Provide the (x, y) coordinate of the cell's center where the given text is located.  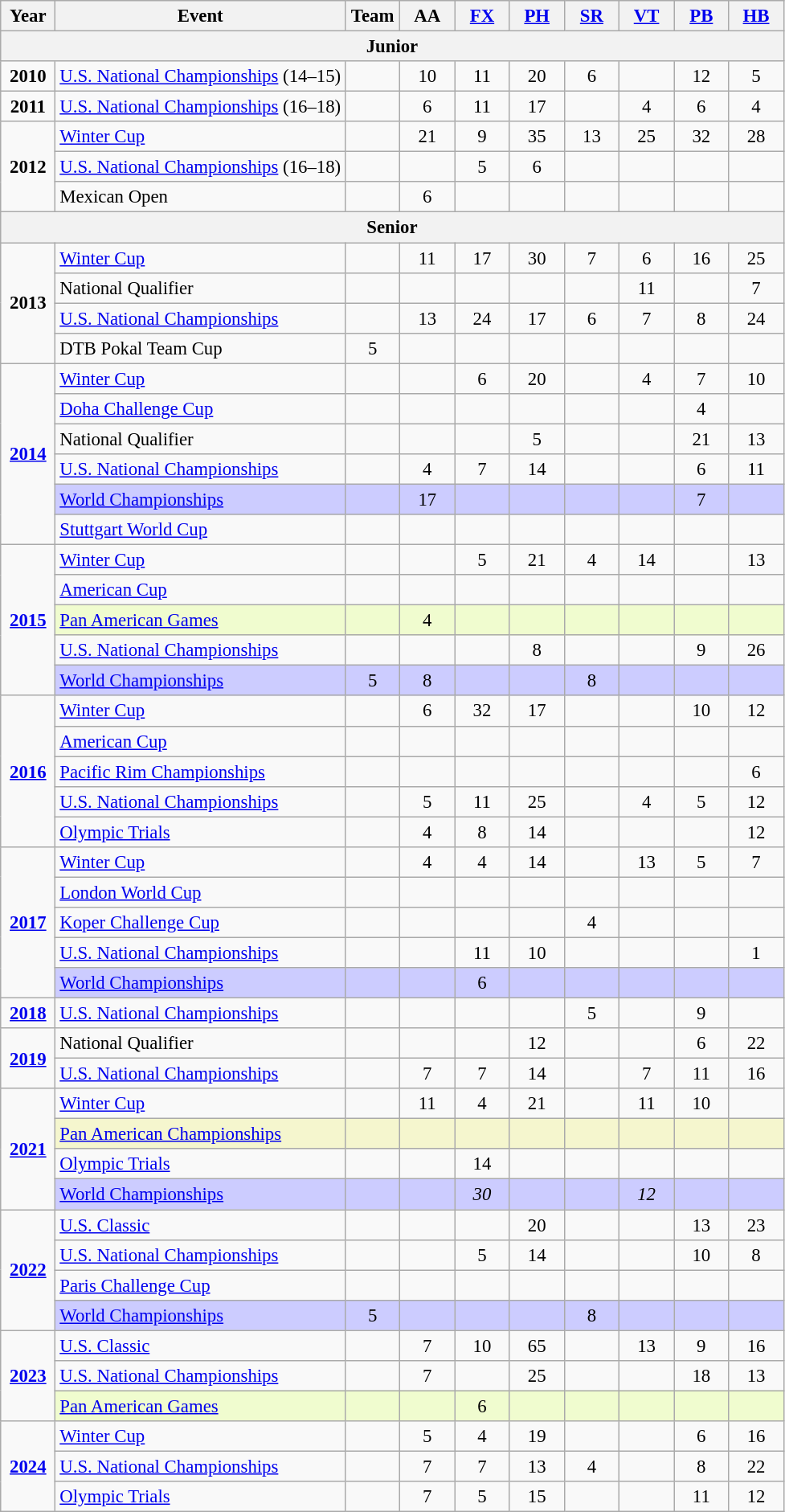
2019 (28, 1058)
PH (537, 16)
2011 (28, 107)
Team (372, 16)
Stuttgart World Cup (201, 530)
AA (427, 16)
Senior (392, 227)
19 (537, 1436)
Event (201, 16)
2012 (28, 167)
Mexican Open (201, 197)
2021 (28, 1149)
Year (28, 16)
35 (537, 137)
HB (756, 16)
23 (756, 1225)
2016 (28, 772)
2010 (28, 76)
2014 (28, 454)
2018 (28, 1014)
Doha Challenge Cup (201, 409)
2017 (28, 923)
Pan American Championships (201, 1134)
18 (701, 1376)
FX (482, 16)
Koper Challenge Cup (201, 923)
PB (701, 16)
2013 (28, 303)
U.S. National Championships (14–15) (201, 76)
SR (591, 16)
15 (537, 1497)
2024 (28, 1466)
VT (647, 16)
26 (756, 650)
Paris Challenge Cup (201, 1285)
Junior (392, 47)
Pacific Rim Championships (201, 772)
2022 (28, 1270)
65 (537, 1346)
2023 (28, 1376)
London World Cup (201, 892)
DTB Pokal Team Cup (201, 348)
28 (756, 137)
2015 (28, 621)
1 (756, 953)
